From the cell containing the given text, extract its center point as (x, y) coordinate. 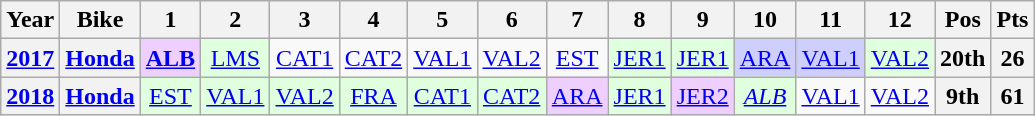
FRA (373, 96)
20th (963, 58)
2 (236, 20)
2017 (30, 58)
Year (30, 20)
9 (702, 20)
7 (577, 20)
1 (170, 20)
2018 (30, 96)
LMS (236, 58)
12 (900, 20)
Pts (1012, 20)
5 (442, 20)
11 (830, 20)
4 (373, 20)
26 (1012, 58)
6 (512, 20)
10 (765, 20)
JER2 (702, 96)
9th (963, 96)
3 (304, 20)
8 (640, 20)
Bike (100, 20)
61 (1012, 96)
Pos (963, 20)
